Scan for the cell matching the given text and deliver its [X, Y] coordinate at center. 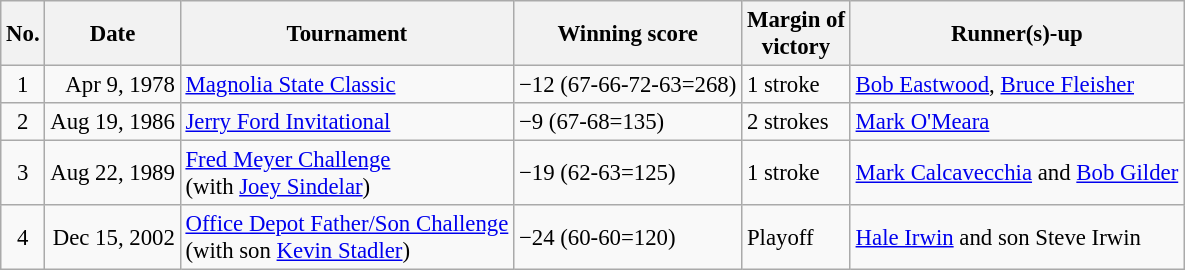
Aug 22, 1989 [112, 174]
Mark Calcavecchia and Bob Gilder [1016, 174]
Mark O'Meara [1016, 122]
Apr 9, 1978 [112, 85]
Magnolia State Classic [346, 85]
Aug 19, 1986 [112, 122]
−19 (62-63=125) [628, 174]
Fred Meyer Challenge(with Joey Sindelar) [346, 174]
Runner(s)-up [1016, 34]
Hale Irwin and son Steve Irwin [1016, 238]
−12 (67-66-72-63=268) [628, 85]
Office Depot Father/Son Challenge(with son Kevin Stadler) [346, 238]
2 strokes [796, 122]
Bob Eastwood, Bruce Fleisher [1016, 85]
1 [23, 85]
−9 (67-68=135) [628, 122]
Playoff [796, 238]
Winning score [628, 34]
Date [112, 34]
Tournament [346, 34]
3 [23, 174]
Margin ofvictory [796, 34]
No. [23, 34]
Dec 15, 2002 [112, 238]
4 [23, 238]
Jerry Ford Invitational [346, 122]
−24 (60-60=120) [628, 238]
2 [23, 122]
